Locate the cell with the specified text and output its [x, y] center coordinate. 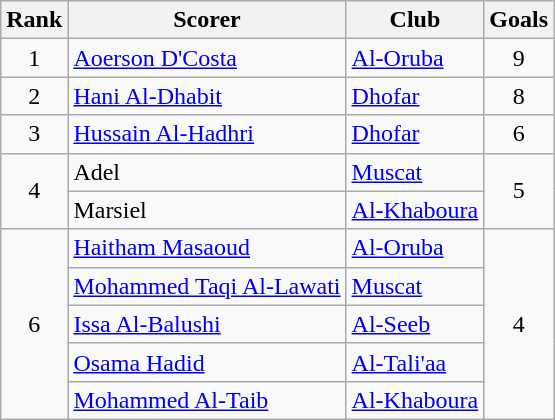
3 [34, 134]
Hussain Al-Hadhri [207, 134]
Mohammed Taqi Al-Lawati [207, 286]
Aoerson D'Costa [207, 58]
Scorer [207, 20]
Marsiel [207, 210]
Goals [519, 20]
Mohammed Al-Taib [207, 400]
Haitham Masaoud [207, 248]
2 [34, 96]
Rank [34, 20]
8 [519, 96]
Al-Seeb [415, 324]
Adel [207, 172]
1 [34, 58]
5 [519, 191]
Osama Hadid [207, 362]
Issa Al-Balushi [207, 324]
9 [519, 58]
Club [415, 20]
Hani Al-Dhabit [207, 96]
Al-Tali'aa [415, 362]
